Capture the cell that displays the provided text and extract its (x, y) central coordinate. 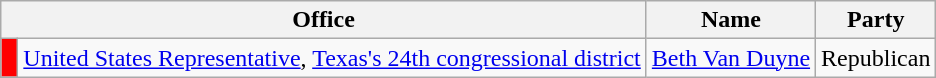
Party (876, 20)
Name (730, 20)
Beth Van Duyne (730, 58)
Republican (876, 58)
Office (324, 20)
United States Representative, Texas's 24th congressional district (332, 58)
